Identify which cell holds the provided text, then report its (X, Y) central coordinate. 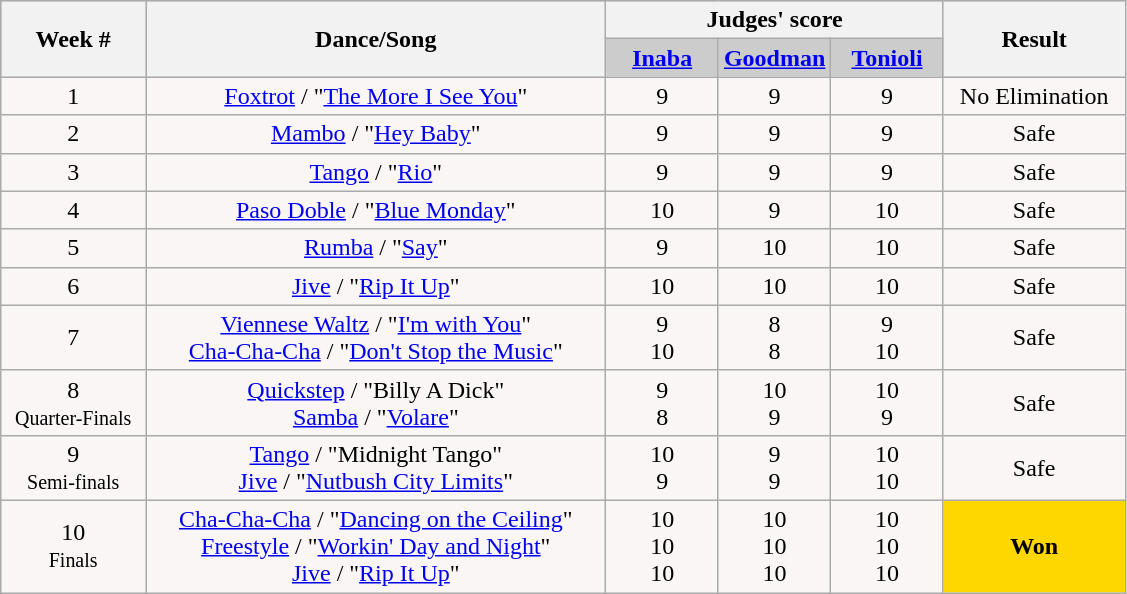
Paso Doble / "Blue Monday" (376, 210)
1010 (887, 468)
88 (774, 338)
Dance/Song (376, 39)
Rumba / "Say" (376, 248)
99 (774, 468)
4 (74, 210)
Tango / "Rio" (376, 172)
Inaba (662, 58)
3 (74, 172)
Foxtrot / "The More I See You" (376, 96)
9Semi-finals (74, 468)
No Elimination (1034, 96)
Quickstep / "Billy A Dick"Samba / "Volare" (376, 402)
Cha-Cha-Cha / "Dancing on the Ceiling"Freestyle / "Workin' Day and Night"Jive / "Rip It Up" (376, 546)
8Quarter-Finals (74, 402)
Tonioli (887, 58)
Mambo / "Hey Baby" (376, 134)
1 (74, 96)
Won (1034, 546)
Jive / "Rip It Up" (376, 286)
Result (1034, 39)
Goodman (774, 58)
Tango / "Midnight Tango"Jive / "Nutbush City Limits" (376, 468)
98 (662, 402)
10Finals (74, 546)
2 (74, 134)
5 (74, 248)
7 (74, 338)
6 (74, 286)
Week # (74, 39)
Judges' score (774, 20)
Viennese Waltz / "I'm with You"Cha-Cha-Cha / "Don't Stop the Music" (376, 338)
